Find where the given text appears and provide that cell's center as [X, Y] coordinate. 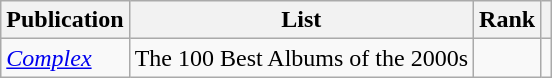
Complex [65, 58]
Rank [508, 20]
The 100 Best Albums of the 2000s [301, 58]
Publication [65, 20]
List [301, 20]
